Pinpoint the cell where the given text exists, returning its [x, y] midpoint coordinate. 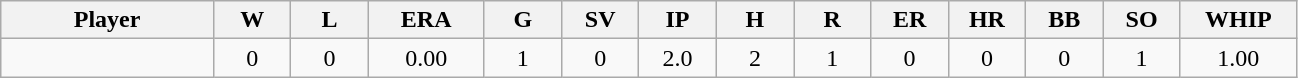
W [252, 20]
2.0 [678, 58]
BB [1064, 20]
Player [108, 20]
SV [600, 20]
1.00 [1238, 58]
H [754, 20]
WHIP [1238, 20]
ER [910, 20]
ERA [426, 20]
L [330, 20]
2 [754, 58]
G [522, 20]
SO [1142, 20]
0.00 [426, 58]
HR [986, 20]
IP [678, 20]
R [832, 20]
